Extract the [x, y] coordinate from the center of the cell holding the provided text.  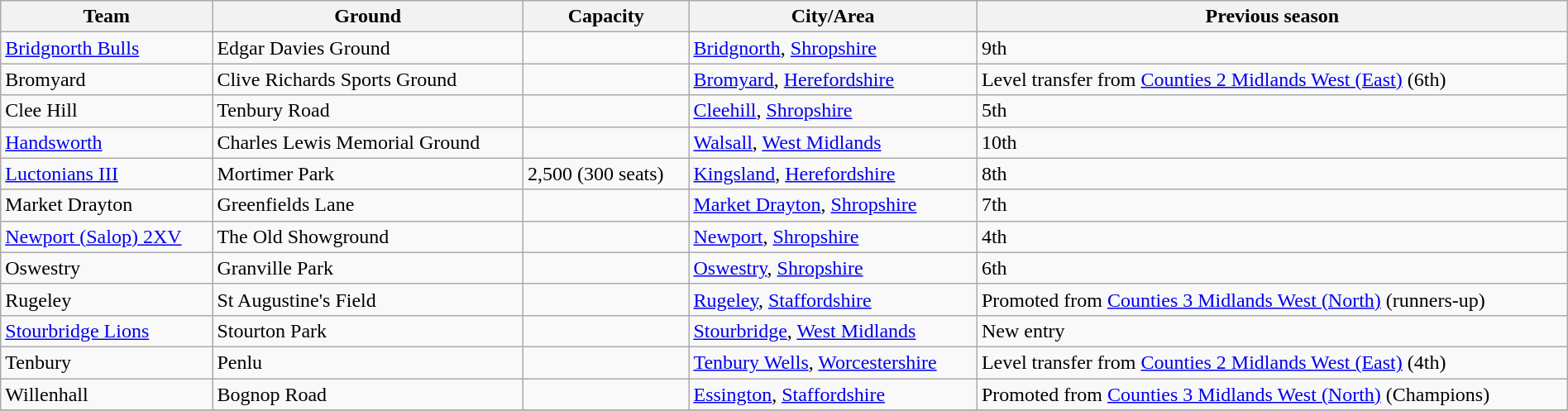
Ground [368, 17]
Clive Richards Sports Ground [368, 79]
Willenhall [107, 394]
Market Drayton, Shropshire [833, 205]
Cleehill, Shropshire [833, 111]
Promoted from Counties 3 Midlands West (North) (runners-up) [1272, 299]
Tenbury Road [368, 111]
Bromyard [107, 79]
Bromyard, Herefordshire [833, 79]
Team [107, 17]
City/Area [833, 17]
Newport, Shropshire [833, 237]
Penlu [368, 362]
Granville Park [368, 268]
Promoted from Counties 3 Midlands West (North) (Champions) [1272, 394]
7th [1272, 205]
Greenfields Lane [368, 205]
8th [1272, 174]
Tenbury Wells, Worcestershire [833, 362]
Essington, Staffordshire [833, 394]
Bridgnorth, Shropshire [833, 48]
6th [1272, 268]
Stourbridge Lions [107, 331]
Previous season [1272, 17]
9th [1272, 48]
Walsall, West Midlands [833, 142]
Market Drayton [107, 205]
Capacity [605, 17]
Handsworth [107, 142]
Stourton Park [368, 331]
Stourbridge, West Midlands [833, 331]
4th [1272, 237]
Charles Lewis Memorial Ground [368, 142]
New entry [1272, 331]
St Augustine's Field [368, 299]
Bognop Road [368, 394]
Edgar Davies Ground [368, 48]
Rugeley, Staffordshire [833, 299]
Tenbury [107, 362]
Mortimer Park [368, 174]
Level transfer from Counties 2 Midlands West (East) (6th) [1272, 79]
Bridgnorth Bulls [107, 48]
Rugeley [107, 299]
The Old Showground [368, 237]
Oswestry [107, 268]
Kingsland, Herefordshire [833, 174]
5th [1272, 111]
2,500 (300 seats) [605, 174]
Level transfer from Counties 2 Midlands West (East) (4th) [1272, 362]
Clee Hill [107, 111]
Luctonians III [107, 174]
10th [1272, 142]
Newport (Salop) 2XV [107, 237]
Oswestry, Shropshire [833, 268]
